Locate the cell with the specified text and output its (x, y) center coordinate. 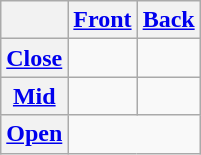
Back (168, 20)
Close (34, 58)
Open (34, 134)
Front (102, 20)
Mid (34, 96)
